Provide the (X, Y) coordinate of the cell's center where the given text is located.  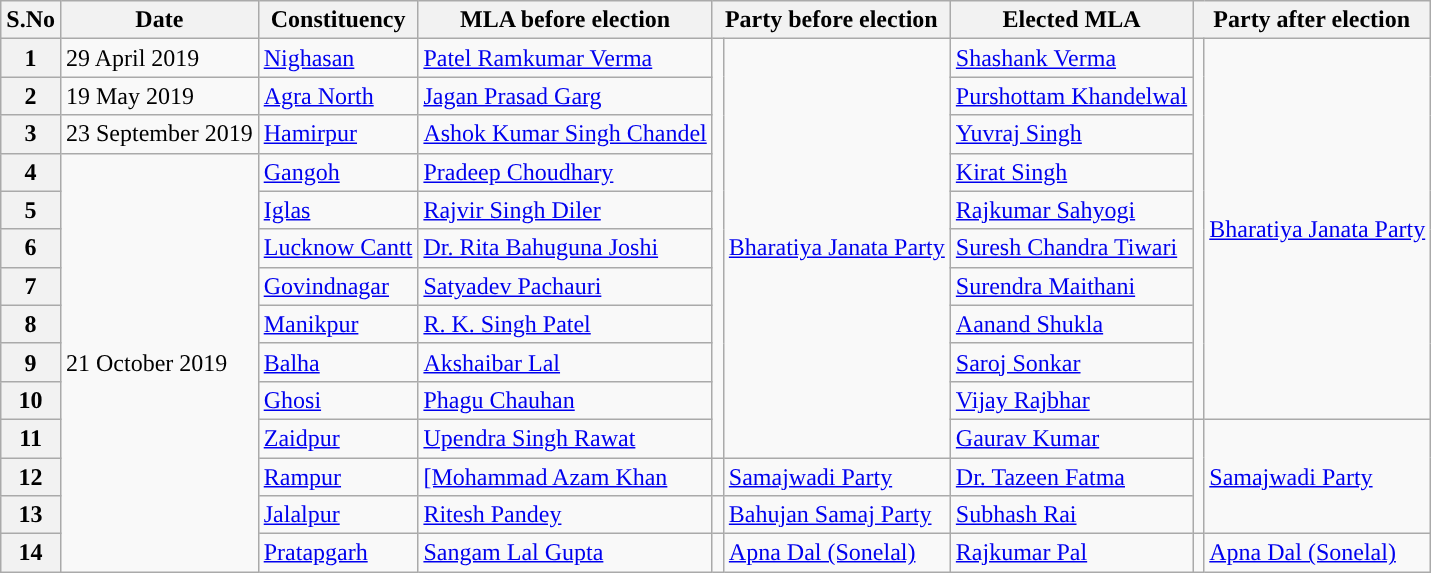
29 April 2019 (159, 58)
Constituency (338, 20)
Pratapgarh (338, 553)
13 (31, 515)
Ashok Kumar Singh Chandel (565, 134)
4 (31, 172)
23 September 2019 (159, 134)
Bahujan Samaj Party (836, 515)
Jalalpur (338, 515)
14 (31, 553)
Yuvraj Singh (1071, 134)
Pradeep Choudhary (565, 172)
Aanand Shukla (1071, 324)
Agra North (338, 96)
Purshottam Khandelwal (1071, 96)
Patel Ramkumar Verma (565, 58)
Manikpur (338, 324)
MLA before election (565, 20)
Zaidpur (338, 438)
Jagan Prasad Garg (565, 96)
11 (31, 438)
Shashank Verma (1071, 58)
Rajvir Singh Diler (565, 210)
Suresh Chandra Tiwari (1071, 248)
Dr. Tazeen Fatma (1071, 477)
Satyadev Pachauri (565, 286)
Lucknow Cantt (338, 248)
6 (31, 248)
Govindnagar (338, 286)
10 (31, 400)
Rampur (338, 477)
[Mohammad Azam Khan (565, 477)
Rajkumar Sahyogi (1071, 210)
Date (159, 20)
Iglas (338, 210)
5 (31, 210)
1 (31, 58)
Akshaibar Lal (565, 362)
Balha (338, 362)
Sangam Lal Gupta (565, 553)
12 (31, 477)
21 October 2019 (159, 362)
Subhash Rai (1071, 515)
Elected MLA (1071, 20)
Ghosi (338, 400)
Dr. Rita Bahuguna Joshi (565, 248)
S.No (31, 20)
Upendra Singh Rawat (565, 438)
Hamirpur (338, 134)
Nighasan (338, 58)
2 (31, 96)
R. K. Singh Patel (565, 324)
Party before election (831, 20)
19 May 2019 (159, 96)
Phagu Chauhan (565, 400)
Kirat Singh (1071, 172)
7 (31, 286)
8 (31, 324)
9 (31, 362)
Vijay Rajbhar (1071, 400)
Surendra Maithani (1071, 286)
Party after election (1312, 20)
3 (31, 134)
Gangoh (338, 172)
Rajkumar Pal (1071, 553)
Gaurav Kumar (1071, 438)
Ritesh Pandey (565, 515)
Saroj Sonkar (1071, 362)
